Output the (x, y) coordinate of the center of the cell containing the given text.  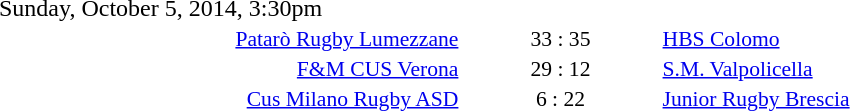
29 : 12 (560, 68)
33 : 35 (560, 38)
